Provide the [x, y] coordinate of the cell's center where the given text is located.  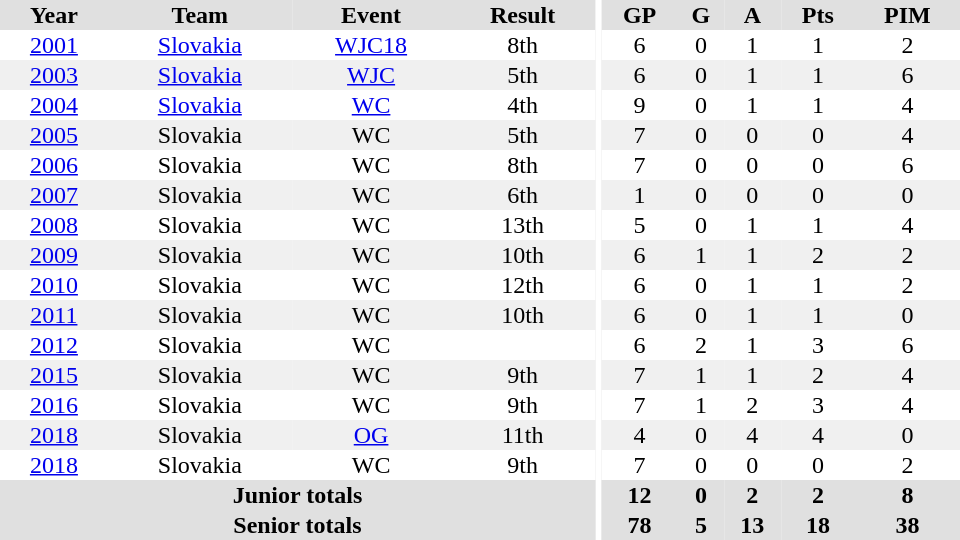
Pts [818, 15]
Junior totals [298, 495]
2003 [54, 75]
12 [640, 495]
4th [522, 105]
A [752, 15]
38 [908, 525]
PIM [908, 15]
2009 [54, 255]
WJC18 [372, 45]
9 [640, 105]
2001 [54, 45]
Result [522, 15]
12th [522, 285]
2004 [54, 105]
2008 [54, 225]
2015 [54, 375]
GP [640, 15]
2012 [54, 345]
2011 [54, 315]
18 [818, 525]
WJC [372, 75]
13th [522, 225]
2010 [54, 285]
2007 [54, 195]
13 [752, 525]
Year [54, 15]
78 [640, 525]
G [701, 15]
11th [522, 435]
Team [200, 15]
Senior totals [298, 525]
Event [372, 15]
6th [522, 195]
8 [908, 495]
OG [372, 435]
2016 [54, 405]
2006 [54, 165]
2005 [54, 135]
